Extract the (x, y) coordinate from the center of the cell holding the provided text.  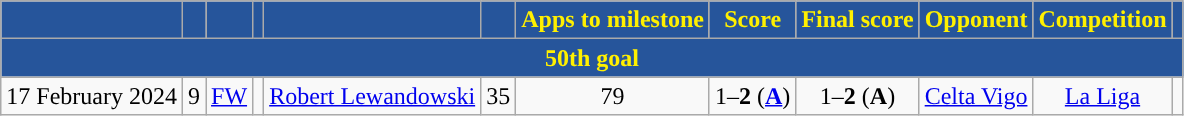
Opponent (976, 20)
Celta Vigo (976, 96)
FW (230, 96)
50th goal (592, 58)
Robert Lewandowski (372, 96)
Score (752, 20)
La Liga (1102, 96)
Final score (858, 20)
17 February 2024 (92, 96)
79 (613, 96)
Competition (1102, 20)
Apps to milestone (613, 20)
9 (194, 96)
35 (498, 96)
